Locate the cell with the specified text and output its (X, Y) center coordinate. 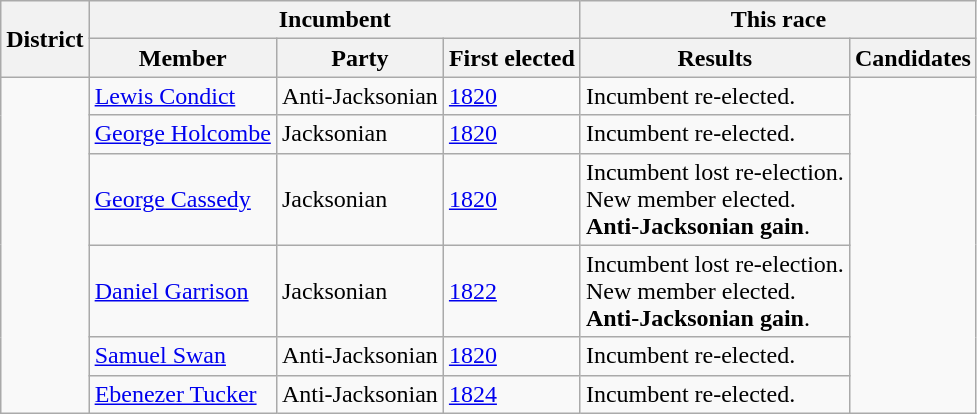
This race (778, 20)
1822 (512, 291)
Member (182, 58)
George Cassedy (182, 199)
Party (360, 58)
1824 (512, 394)
Ebenezer Tucker (182, 394)
Results (714, 58)
Daniel Garrison (182, 291)
George Holcombe (182, 134)
Lewis Condict (182, 96)
District (45, 39)
First elected (512, 58)
Incumbent (334, 20)
Samuel Swan (182, 356)
Candidates (912, 58)
